From the cell containing the given text, extract its center point as (X, Y) coordinate. 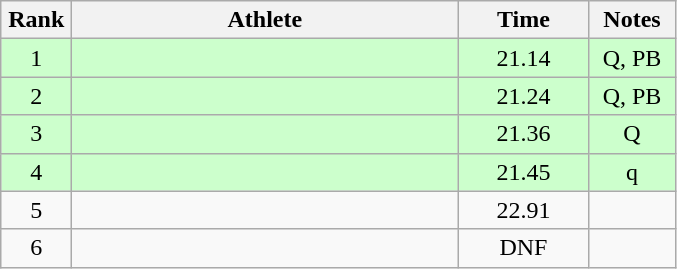
3 (36, 134)
6 (36, 248)
5 (36, 210)
22.91 (524, 210)
21.45 (524, 172)
2 (36, 96)
Time (524, 20)
q (632, 172)
1 (36, 58)
4 (36, 172)
Rank (36, 20)
21.14 (524, 58)
Notes (632, 20)
DNF (524, 248)
Q (632, 134)
Athlete (265, 20)
21.36 (524, 134)
21.24 (524, 96)
